Provide the [x, y] coordinate of the cell's center where the given text is located.  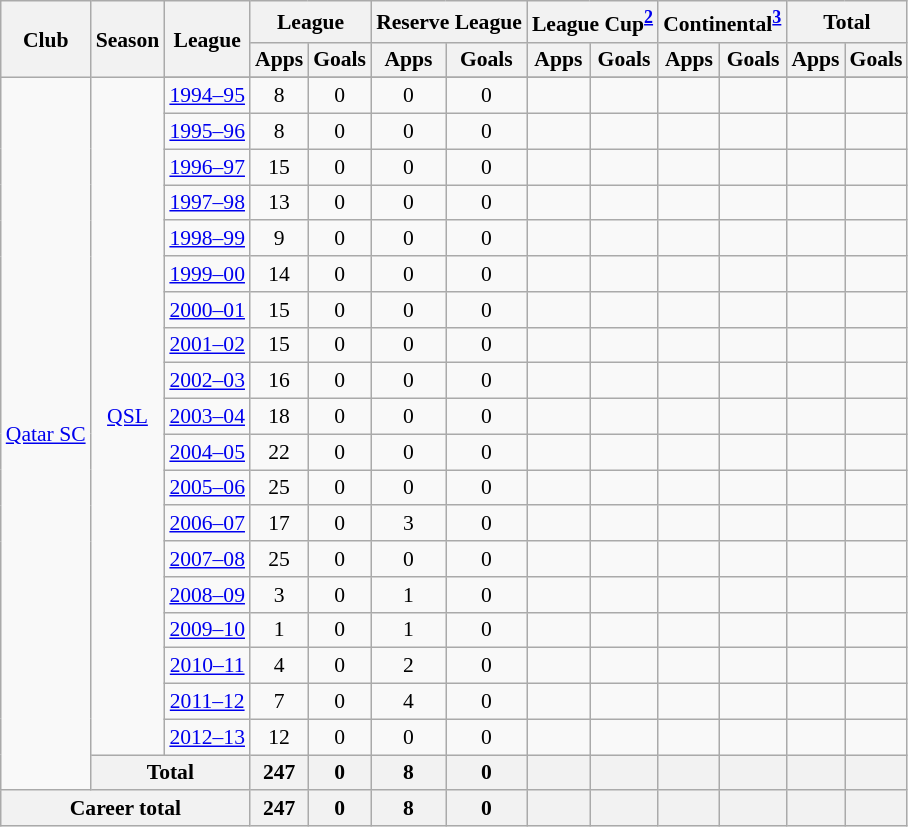
2005–06 [207, 488]
2009–10 [207, 630]
2006–07 [207, 524]
2003–04 [207, 417]
1994–95 [207, 96]
2011–12 [207, 702]
2008–09 [207, 595]
1997–98 [207, 203]
2 [408, 666]
9 [279, 239]
Reserve League [449, 22]
Season [128, 40]
17 [279, 524]
2010–11 [207, 666]
1996–97 [207, 167]
2000–01 [207, 310]
Continental3 [722, 22]
22 [279, 452]
2002–03 [207, 381]
13 [279, 203]
2007–08 [207, 559]
2004–05 [207, 452]
League Cup2 [592, 22]
QSL [128, 416]
14 [279, 274]
1998–99 [207, 239]
Career total [126, 809]
1999–00 [207, 274]
7 [279, 702]
Qatar SC [46, 434]
1995–96 [207, 132]
18 [279, 417]
2012–13 [207, 737]
2001–02 [207, 345]
Club [46, 40]
12 [279, 737]
16 [279, 381]
